Return [X, Y] of the center of cell containing provided text 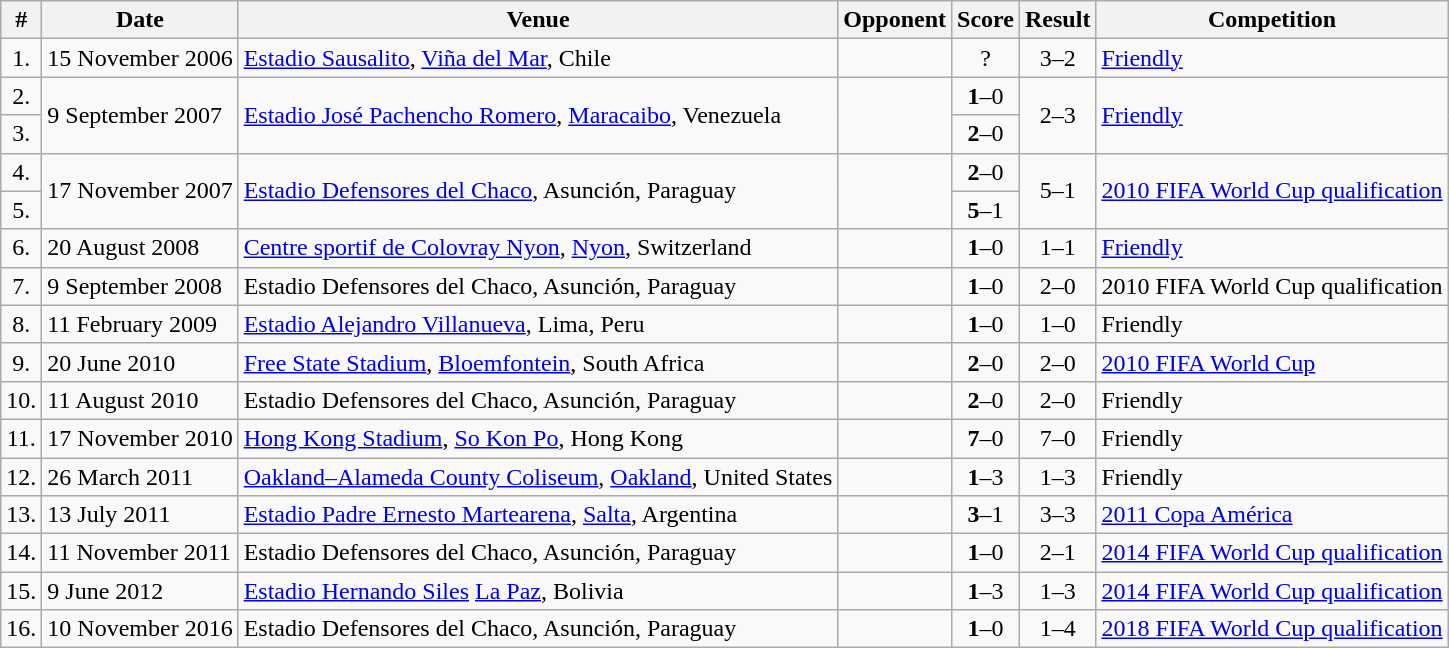
20 June 2010 [140, 362]
Estadio Sausalito, Viña del Mar, Chile [538, 58]
# [22, 20]
Free State Stadium, Bloemfontein, South Africa [538, 362]
14. [22, 553]
2018 FIFA World Cup qualification [1272, 629]
20 August 2008 [140, 248]
2–3 [1058, 115]
11 November 2011 [140, 553]
3–3 [1058, 515]
1–1 [1058, 248]
12. [22, 477]
16. [22, 629]
9 September 2007 [140, 115]
11 February 2009 [140, 324]
4. [22, 172]
Centre sportif de Colovray Nyon, Nyon, Switzerland [538, 248]
26 March 2011 [140, 477]
2–1 [1058, 553]
2. [22, 96]
1. [22, 58]
15 November 2006 [140, 58]
2010 FIFA World Cup [1272, 362]
Venue [538, 20]
10 November 2016 [140, 629]
1–4 [1058, 629]
9 June 2012 [140, 591]
5. [22, 210]
15. [22, 591]
Score [986, 20]
? [986, 58]
Opponent [895, 20]
9. [22, 362]
11. [22, 438]
17 November 2010 [140, 438]
13. [22, 515]
7. [22, 286]
3–2 [1058, 58]
Estadio Hernando Siles La Paz, Bolivia [538, 591]
6. [22, 248]
2011 Copa América [1272, 515]
Oakland–Alameda County Coliseum, Oakland, United States [538, 477]
Hong Kong Stadium, So Kon Po, Hong Kong [538, 438]
Estadio Alejandro Villanueva, Lima, Peru [538, 324]
10. [22, 400]
11 August 2010 [140, 400]
9 September 2008 [140, 286]
Estadio Padre Ernesto Martearena, Salta, Argentina [538, 515]
3. [22, 134]
3–1 [986, 515]
Estadio José Pachencho Romero, Maracaibo, Venezuela [538, 115]
8. [22, 324]
Date [140, 20]
Result [1058, 20]
Competition [1272, 20]
17 November 2007 [140, 191]
13 July 2011 [140, 515]
